From the cell containing the given text, extract its center point as (X, Y) coordinate. 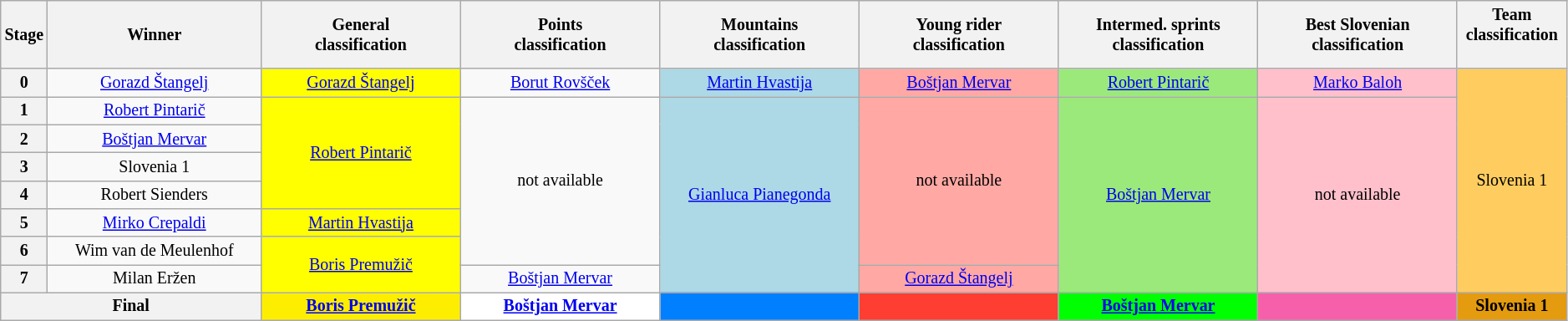
Robert Sienders (155, 194)
Best Slovenianclassification (1358, 35)
Young riderclassification (959, 35)
Generalclassification (361, 35)
Mirko Crepaldi (155, 222)
Winner (155, 35)
Wim van de Meulenhof (155, 251)
3 (24, 167)
4 (24, 194)
Mountainsclassification (760, 35)
0 (24, 84)
Teamclassification (1512, 35)
Gianluca Pianegonda (760, 195)
5 (24, 222)
Stage (24, 35)
6 (24, 251)
Final (131, 306)
7 (24, 279)
Borut Rovšček (560, 84)
Pointsclassification (560, 35)
Marko Baloh (1358, 84)
Intermed. sprintsclassification (1158, 35)
1 (24, 110)
Milan Eržen (155, 279)
2 (24, 139)
